Scan for the cell matching the given text and deliver its (X, Y) coordinate at center. 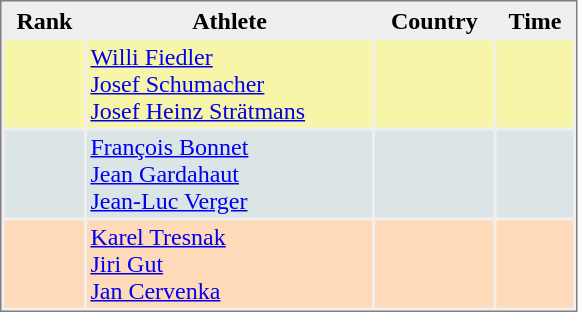
Athlete (229, 20)
Willi FiedlerJosef SchumacherJosef Heinz Strätmans (229, 84)
Time (535, 20)
François BonnetJean GardahautJean-Luc Verger (229, 174)
Karel TresnakJiri GutJan Cervenka (229, 264)
Country (434, 20)
Rank (44, 20)
